Provide the [X, Y] coordinate of the cell's center where the given text is located.  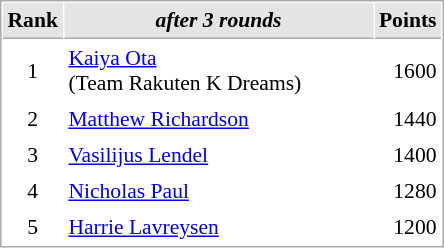
Rank [32, 21]
Kaiya Ota(Team Rakuten K Dreams) [218, 70]
4 [32, 191]
1600 [408, 70]
after 3 rounds [218, 21]
3 [32, 155]
Matthew Richardson [218, 119]
1200 [408, 227]
1280 [408, 191]
Harrie Lavreysen [218, 227]
Vasilijus Lendel [218, 155]
Points [408, 21]
5 [32, 227]
2 [32, 119]
Nicholas Paul [218, 191]
1400 [408, 155]
1 [32, 70]
1440 [408, 119]
